Return (x, y) of the center of cell containing provided text 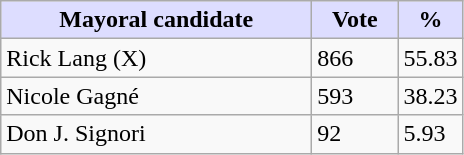
Rick Lang (X) (156, 58)
38.23 (430, 96)
Vote (355, 20)
92 (355, 134)
% (430, 20)
Don J. Signori (156, 134)
Nicole Gagné (156, 96)
55.83 (430, 58)
Mayoral candidate (156, 20)
866 (355, 58)
5.93 (430, 134)
593 (355, 96)
